Find where the given text appears and provide that cell's center as (X, Y) coordinate. 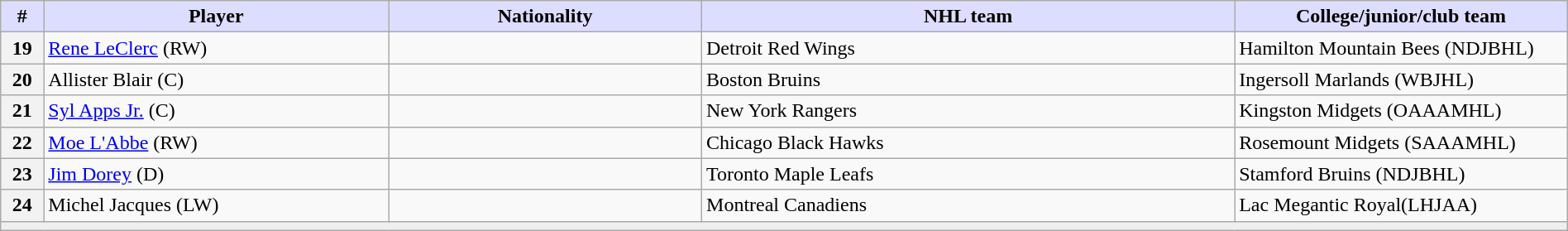
22 (22, 142)
Moe L'Abbe (RW) (217, 142)
19 (22, 48)
Detroit Red Wings (968, 48)
Nationality (546, 17)
Stamford Bruins (NDJBHL) (1401, 174)
Player (217, 17)
# (22, 17)
Ingersoll Marlands (WBJHL) (1401, 79)
College/junior/club team (1401, 17)
Boston Bruins (968, 79)
21 (22, 111)
Allister Blair (C) (217, 79)
Chicago Black Hawks (968, 142)
NHL team (968, 17)
Michel Jacques (LW) (217, 205)
Jim Dorey (D) (217, 174)
Rosemount Midgets (SAAAMHL) (1401, 142)
24 (22, 205)
Lac Megantic Royal(LHJAA) (1401, 205)
Montreal Canadiens (968, 205)
Hamilton Mountain Bees (NDJBHL) (1401, 48)
20 (22, 79)
Rene LeClerc (RW) (217, 48)
Syl Apps Jr. (C) (217, 111)
Kingston Midgets (OAAAMHL) (1401, 111)
New York Rangers (968, 111)
23 (22, 174)
Toronto Maple Leafs (968, 174)
